Scan for the cell matching the given text and deliver its [x, y] coordinate at center. 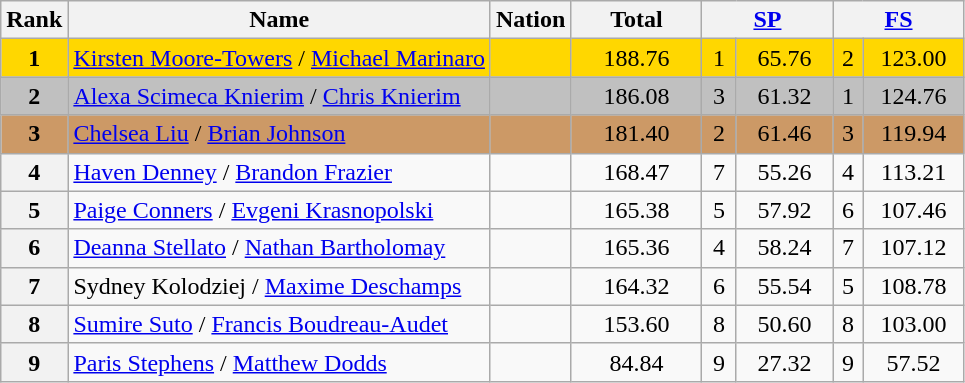
27.32 [784, 362]
168.47 [636, 172]
Paris Stephens / Matthew Dodds [280, 362]
123.00 [914, 58]
61.32 [784, 96]
50.60 [784, 324]
Chelsea Liu / Brian Johnson [280, 134]
Haven Denney / Brandon Frazier [280, 172]
181.40 [636, 134]
Kirsten Moore-Towers / Michael Marinaro [280, 58]
84.84 [636, 362]
FS [898, 20]
Deanna Stellato / Nathan Bartholomay [280, 248]
164.32 [636, 286]
Paige Conners / Evgeni Krasnopolski [280, 210]
SP [768, 20]
107.46 [914, 210]
153.60 [636, 324]
Nation [530, 20]
113.21 [914, 172]
55.54 [784, 286]
124.76 [914, 96]
57.52 [914, 362]
Sumire Suto / Francis Boudreau-Audet [280, 324]
165.36 [636, 248]
58.24 [784, 248]
Alexa Scimeca Knierim / Chris Knierim [280, 96]
Total [636, 20]
188.76 [636, 58]
Name [280, 20]
107.12 [914, 248]
Rank [34, 20]
119.94 [914, 134]
55.26 [784, 172]
108.78 [914, 286]
65.76 [784, 58]
57.92 [784, 210]
186.08 [636, 96]
61.46 [784, 134]
Sydney Kolodziej / Maxime Deschamps [280, 286]
165.38 [636, 210]
103.00 [914, 324]
